From the cell containing the given text, extract its center point as (x, y) coordinate. 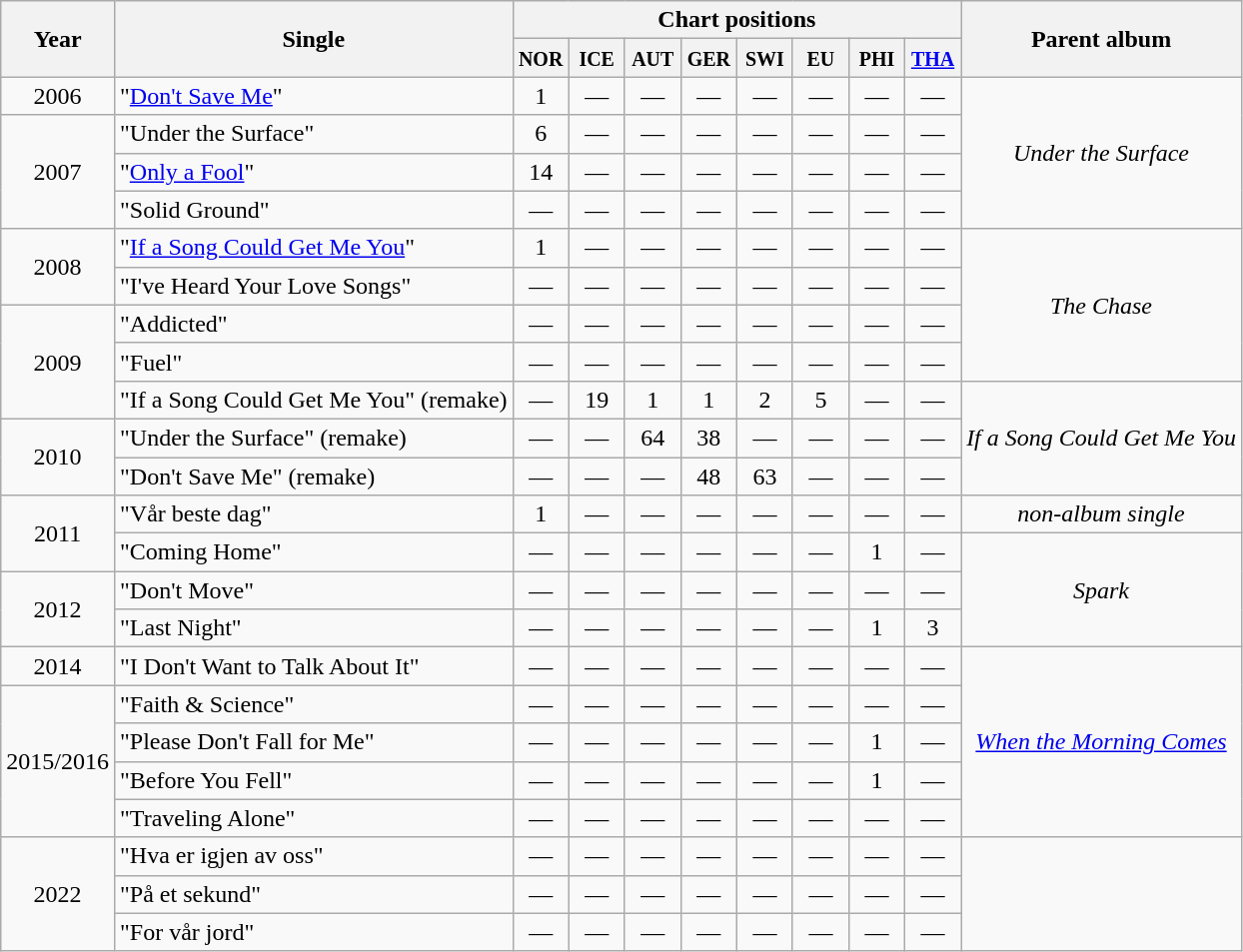
2006 (58, 96)
2008 (58, 267)
non-album single (1101, 514)
2007 (58, 172)
EU (820, 58)
Parent album (1101, 39)
"Don't Save Me" (314, 96)
When the Morning Comes (1101, 742)
"I've Heard Your Love Songs" (314, 286)
"Fuel" (314, 362)
48 (708, 476)
"Traveling Alone" (314, 818)
"Please Don't Fall for Me" (314, 742)
"Before You Fell" (314, 780)
Spark (1101, 590)
38 (708, 438)
2 (764, 400)
3 (933, 628)
ICE (597, 58)
SWI (764, 58)
5 (820, 400)
63 (764, 476)
"For vår jord" (314, 932)
"Addicted" (314, 324)
GER (708, 58)
"Last Night" (314, 628)
"Under the Surface" (remake) (314, 438)
2011 (58, 533)
NOR (541, 58)
2009 (58, 362)
2010 (58, 457)
"Solid Ground" (314, 210)
"Coming Home" (314, 552)
6 (541, 134)
"På et sekund" (314, 894)
Year (58, 39)
"Don't Move" (314, 590)
THA (933, 58)
"Vår beste dag" (314, 514)
Chart positions (736, 20)
64 (652, 438)
AUT (652, 58)
2015/2016 (58, 761)
"Don't Save Me" (remake) (314, 476)
"If a Song Could Get Me You" (314, 248)
If a Song Could Get Me You (1101, 438)
"If a Song Could Get Me You" (remake) (314, 400)
"Only a Fool" (314, 172)
14 (541, 172)
"Hva er igjen av oss" (314, 856)
19 (597, 400)
2022 (58, 894)
Under the Surface (1101, 153)
2012 (58, 609)
"I Don't Want to Talk About It" (314, 666)
2014 (58, 666)
Single (314, 39)
The Chase (1101, 305)
"Under the Surface" (314, 134)
PHI (876, 58)
"Faith & Science" (314, 704)
